Extract the (X, Y) coordinate from the center of the cell holding the provided text.  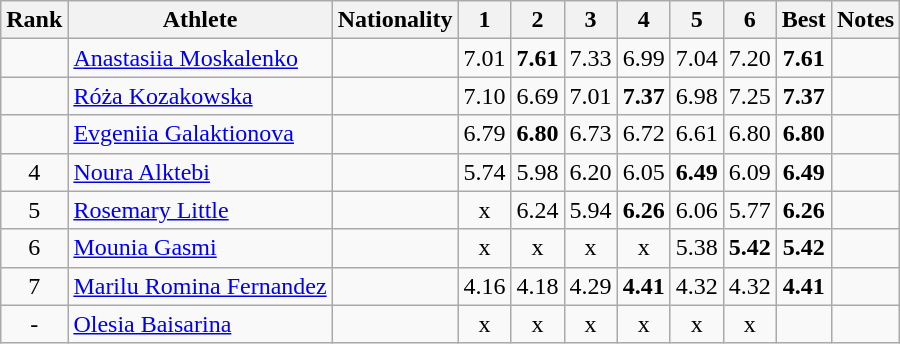
Noura Alktebi (200, 172)
Best (804, 20)
7.33 (590, 58)
Nationality (395, 20)
7.25 (750, 96)
Athlete (200, 20)
5.98 (538, 172)
4.18 (538, 286)
- (34, 324)
6.61 (696, 134)
1 (484, 20)
2 (538, 20)
6.69 (538, 96)
Evgeniia Galaktionova (200, 134)
7.10 (484, 96)
4.16 (484, 286)
Anastasiia Moskalenko (200, 58)
6.79 (484, 134)
6.98 (696, 96)
Rank (34, 20)
7.20 (750, 58)
6.73 (590, 134)
6.99 (644, 58)
5.94 (590, 210)
6.20 (590, 172)
Rosemary Little (200, 210)
Marilu Romina Fernandez (200, 286)
6.24 (538, 210)
Notes (865, 20)
Róża Kozakowska (200, 96)
7.04 (696, 58)
5.74 (484, 172)
Mounia Gasmi (200, 248)
4.29 (590, 286)
6.72 (644, 134)
6.09 (750, 172)
5.38 (696, 248)
6.06 (696, 210)
3 (590, 20)
6.05 (644, 172)
5.77 (750, 210)
7 (34, 286)
Olesia Baisarina (200, 324)
